Locate the cell with the specified text and output its (X, Y) center coordinate. 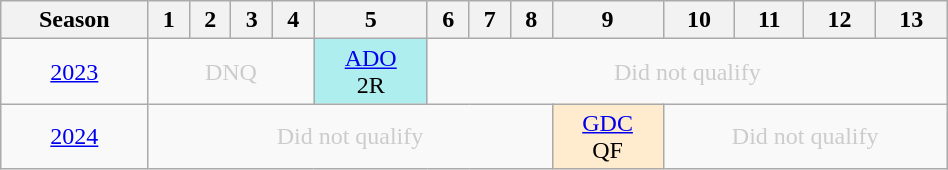
2024 (74, 136)
3 (252, 20)
10 (699, 20)
8 (531, 20)
1 (169, 20)
GDCQF (608, 136)
5 (371, 20)
11 (770, 20)
DNQ (231, 72)
7 (490, 20)
2023 (74, 72)
6 (448, 20)
Season (74, 20)
12 (840, 20)
ADO2R (371, 72)
2 (210, 20)
9 (608, 20)
4 (293, 20)
13 (911, 20)
